Scan for the cell matching the given text and deliver its (X, Y) coordinate at center. 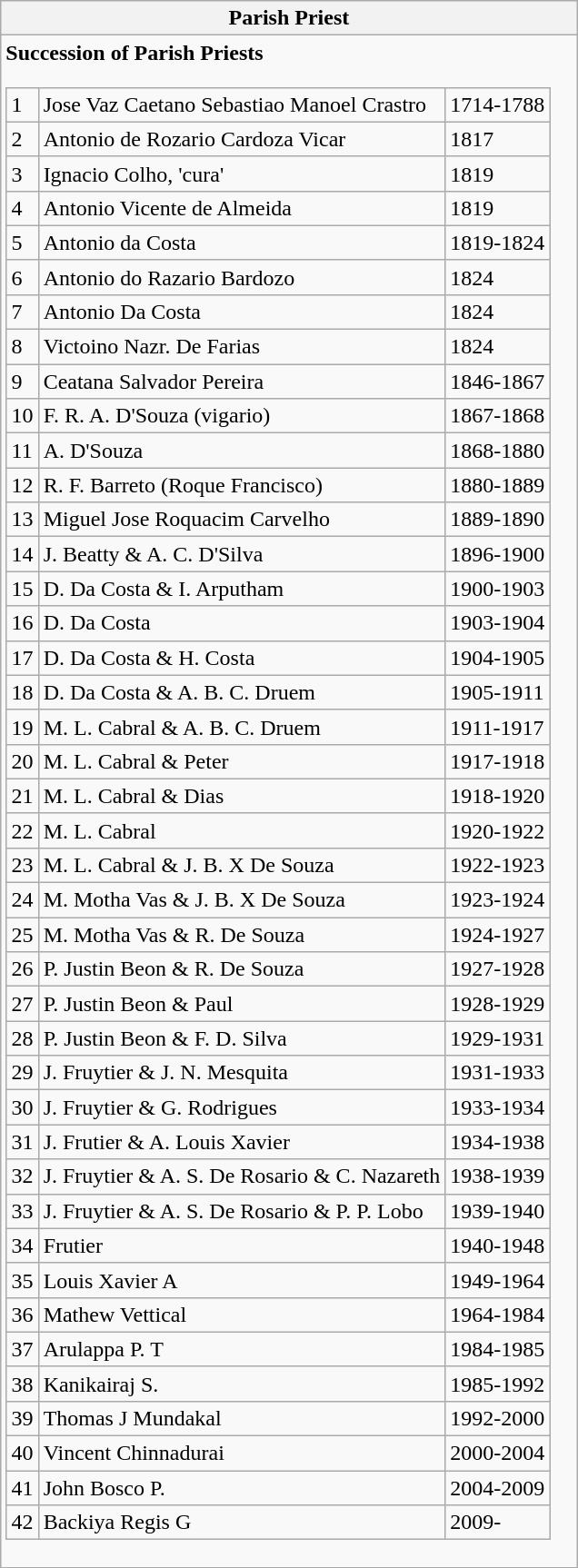
1819-1824 (498, 243)
M. L. Cabral & Peter (242, 761)
M. Motha Vas & J. B. X De Souza (242, 900)
37 (22, 1349)
1868-1880 (498, 451)
22 (22, 830)
Antonio do Razario Bardozo (242, 277)
13 (22, 520)
3 (22, 174)
1927-1928 (498, 969)
1949-1964 (498, 1280)
12 (22, 485)
Jose Vaz Caetano Sebastiao Manoel Crastro (242, 104)
1964-1984 (498, 1315)
1905-1911 (498, 692)
Ceatana Salvador Pereira (242, 382)
F. R. A. D'Souza (vigario) (242, 416)
2004-2009 (498, 1488)
40 (22, 1454)
Parish Priest (289, 18)
25 (22, 935)
16 (22, 623)
R. F. Barreto (Roque Francisco) (242, 485)
34 (22, 1245)
30 (22, 1107)
Kanikairaj S. (242, 1384)
41 (22, 1488)
2000-2004 (498, 1454)
29 (22, 1073)
Thomas J Mundakal (242, 1418)
39 (22, 1418)
J. Fruytier & G. Rodrigues (242, 1107)
J. Fruytier & J. N. Mesquita (242, 1073)
11 (22, 451)
1923-1924 (498, 900)
4 (22, 208)
1933-1934 (498, 1107)
John Bosco P. (242, 1488)
1896-1900 (498, 554)
Backiya Regis G (242, 1523)
33 (22, 1211)
Antonio Da Costa (242, 312)
M. Motha Vas & R. De Souza (242, 935)
1904-1905 (498, 658)
1 (22, 104)
M. L. Cabral (242, 830)
Victoino Nazr. De Farias (242, 347)
10 (22, 416)
1985-1992 (498, 1384)
38 (22, 1384)
Antonio Vicente de Almeida (242, 208)
7 (22, 312)
8 (22, 347)
2 (22, 139)
1917-1918 (498, 761)
1903-1904 (498, 623)
Louis Xavier A (242, 1280)
Vincent Chinnadurai (242, 1454)
M. L. Cabral & J. B. X De Souza (242, 865)
D. Da Costa & I. Arputham (242, 589)
32 (22, 1176)
1900-1903 (498, 589)
18 (22, 692)
42 (22, 1523)
23 (22, 865)
Antonio de Rozario Cardoza Vicar (242, 139)
1929-1931 (498, 1038)
31 (22, 1142)
1984-1985 (498, 1349)
1714-1788 (498, 104)
1817 (498, 139)
P. Justin Beon & Paul (242, 1004)
J. Fruytier & A. S. De Rosario & C. Nazareth (242, 1176)
24 (22, 900)
M. L. Cabral & Dias (242, 796)
17 (22, 658)
1889-1890 (498, 520)
Mathew Vettical (242, 1315)
27 (22, 1004)
1880-1889 (498, 485)
P. Justin Beon & R. De Souza (242, 969)
14 (22, 554)
1934-1938 (498, 1142)
15 (22, 589)
D. Da Costa & A. B. C. Druem (242, 692)
1992-2000 (498, 1418)
1918-1920 (498, 796)
P. Justin Beon & F. D. Silva (242, 1038)
J. Fruytier & A. S. De Rosario & P. P. Lobo (242, 1211)
19 (22, 727)
35 (22, 1280)
D. Da Costa (242, 623)
Antonio da Costa (242, 243)
6 (22, 277)
21 (22, 796)
28 (22, 1038)
2009- (498, 1523)
1867-1868 (498, 416)
1920-1922 (498, 830)
1846-1867 (498, 382)
Miguel Jose Roquacim Carvelho (242, 520)
26 (22, 969)
1924-1927 (498, 935)
J. Frutier & A. Louis Xavier (242, 1142)
1911-1917 (498, 727)
1938-1939 (498, 1176)
D. Da Costa & H. Costa (242, 658)
1931-1933 (498, 1073)
1928-1929 (498, 1004)
A. D'Souza (242, 451)
1939-1940 (498, 1211)
9 (22, 382)
1940-1948 (498, 1245)
J. Beatty & A. C. D'Silva (242, 554)
Ignacio Colho, 'cura' (242, 174)
Arulappa P. T (242, 1349)
20 (22, 761)
36 (22, 1315)
Frutier (242, 1245)
M. L. Cabral & A. B. C. Druem (242, 727)
5 (22, 243)
1922-1923 (498, 865)
